From the cell containing the given text, extract its center point as (x, y) coordinate. 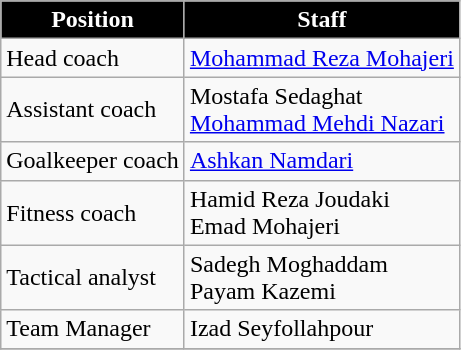
Head coach (93, 58)
Assistant coach (93, 110)
Position (93, 20)
Mohammad Reza Mohajeri (322, 58)
Tactical analyst (93, 278)
Izad Seyfollahpour (322, 329)
Sadegh Moghaddam Payam Kazemi (322, 278)
Ashkan Namdari (322, 161)
Team Manager (93, 329)
Goalkeeper coach (93, 161)
Hamid Reza Joudaki Emad Mohajeri (322, 212)
Fitness coach (93, 212)
Staff (322, 20)
Mostafa Sedaghat Mohammad Mehdi Nazari (322, 110)
